Detect which cell encompasses the target text, then output its (X, Y) center coordinate. 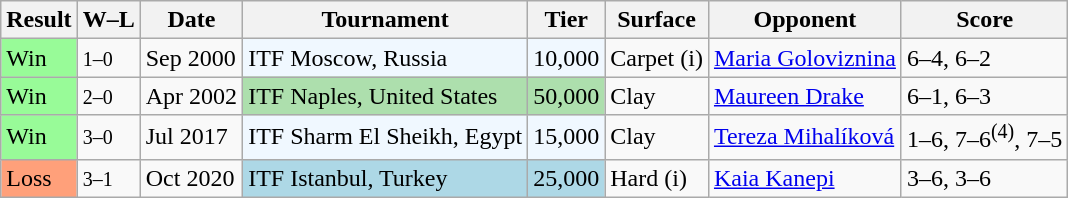
1–6, 7–6(4), 7–5 (984, 138)
6–4, 6–2 (984, 58)
Tereza Mihalíková (804, 138)
Tier (566, 20)
Loss (39, 178)
Opponent (804, 20)
Result (39, 20)
Score (984, 20)
3–0 (108, 138)
25,000 (566, 178)
Hard (i) (657, 178)
Sep 2000 (191, 58)
Oct 2020 (191, 178)
1–0 (108, 58)
50,000 (566, 96)
6–1, 6–3 (984, 96)
3–1 (108, 178)
ITF Moscow, Russia (386, 58)
Apr 2002 (191, 96)
15,000 (566, 138)
3–6, 3–6 (984, 178)
ITF Sharm El Sheikh, Egypt (386, 138)
Tournament (386, 20)
ITF Istanbul, Turkey (386, 178)
Surface (657, 20)
Jul 2017 (191, 138)
Kaia Kanepi (804, 178)
Maureen Drake (804, 96)
Date (191, 20)
Maria Goloviznina (804, 58)
ITF Naples, United States (386, 96)
Carpet (i) (657, 58)
W–L (108, 20)
10,000 (566, 58)
2–0 (108, 96)
